Capture the cell that displays the provided text and extract its [x, y] central coordinate. 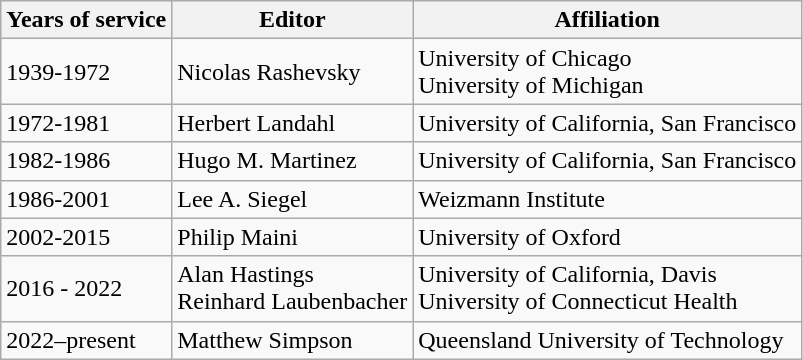
Queensland University of Technology [608, 340]
Herbert Landahl [292, 123]
2022–present [86, 340]
2002-2015 [86, 237]
1939-1972 [86, 72]
Lee A. Siegel [292, 199]
1982-1986 [86, 161]
University of California, DavisUniversity of Connecticut Health [608, 288]
Matthew Simpson [292, 340]
Philip Maini [292, 237]
1972-1981 [86, 123]
Years of service [86, 20]
University of Oxford [608, 237]
Affiliation [608, 20]
1986-2001 [86, 199]
Nicolas Rashevsky [292, 72]
Weizmann Institute [608, 199]
Alan HastingsReinhard Laubenbacher [292, 288]
2016 - 2022 [86, 288]
Editor [292, 20]
Hugo M. Martinez [292, 161]
University of ChicagoUniversity of Michigan [608, 72]
